Search for the cell housing the specified text and yield its [X, Y] center coordinate. 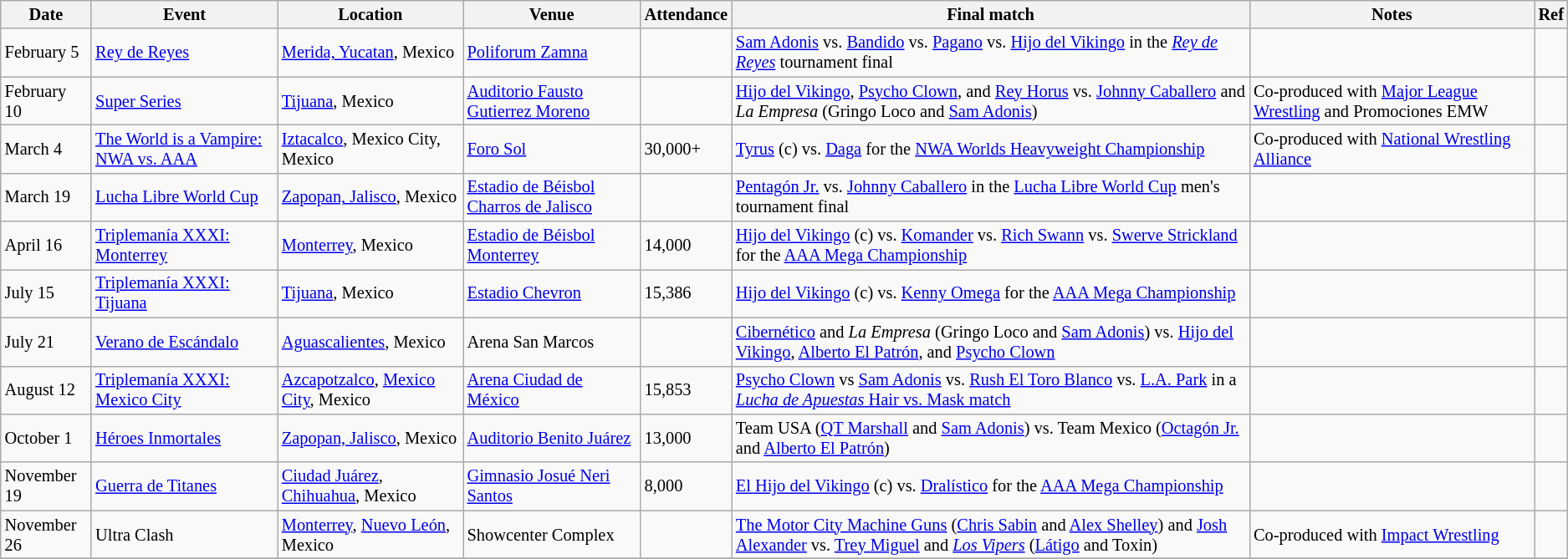
The Motor City Machine Guns (Chris Sabin and Alex Shelley) and Josh Alexander vs. Trey Miguel and Los Vipers (Látigo and Toxin) [990, 535]
Ref [1551, 14]
Pentagón Jr. vs. Johnny Caballero in the Lucha Libre World Cup men's tournament final [990, 197]
Notes [1392, 14]
Location [370, 14]
Sam Adonis vs. Bandido vs. Pagano vs. Hijo del Vikingo in the Rey de Reyes tournament final [990, 53]
Aguascalientes, Mexico [370, 342]
Merida, Yucatan, Mexico [370, 53]
Estadio de Béisbol Monterrey [552, 246]
November 19 [47, 486]
Hijo del Vikingo, Psycho Clown, and Rey Horus vs. Johnny Caballero and La Empresa (Gringo Loco and Sam Adonis) [990, 101]
Super Series [184, 101]
Team USA (QT Marshall and Sam Adonis) vs. Team Mexico (Octagón Jr. and Alberto El Patrón) [990, 438]
The World is a Vampire: NWA vs. AAA [184, 149]
15,386 [686, 293]
Ciudad Juárez, Chihuahua, Mexico [370, 486]
Iztacalco, Mexico City, Mexico [370, 149]
30,000+ [686, 149]
Final match [990, 14]
Showcenter Complex [552, 535]
Tyrus (c) vs. Daga for the NWA Worlds Heavyweight Championship [990, 149]
Monterrey, Nuevo León, Mexico [370, 535]
March 19 [47, 197]
Monterrey, Mexico [370, 246]
Arena Ciudad de México [552, 390]
Psycho Clown vs Sam Adonis vs. Rush El Toro Blanco vs. L.A. Park in a Lucha de Apuestas Hair vs. Mask match [990, 390]
Verano de Escándalo [184, 342]
Triplemanía XXXI: Mexico City [184, 390]
October 1 [47, 438]
Rey de Reyes [184, 53]
Héroes Inmortales [184, 438]
Date [47, 14]
Guerra de Titanes [184, 486]
Co-produced with National Wrestling Alliance [1392, 149]
Foro Sol [552, 149]
March 4 [47, 149]
Estadio Chevron [552, 293]
Venue [552, 14]
Event [184, 14]
November 26 [47, 535]
13,000 [686, 438]
Poliforum Zamna [552, 53]
Co-produced with Major League Wrestling and Promociones EMW [1392, 101]
July 15 [47, 293]
February 10 [47, 101]
Triplemanía XXXI: Monterrey [184, 246]
April 16 [47, 246]
Triplemanía XXXI: Tijuana [184, 293]
Azcapotzalco, Mexico City, Mexico [370, 390]
Ultra Clash [184, 535]
Co-produced with Impact Wrestling [1392, 535]
Hijo del Vikingo (c) vs. Komander vs. Rich Swann vs. Swerve Strickland for the AAA Mega Championship [990, 246]
El Hijo del Vikingo (c) vs. Dralístico for the AAA Mega Championship [990, 486]
February 5 [47, 53]
Lucha Libre World Cup [184, 197]
8,000 [686, 486]
14,000 [686, 246]
Gimnasio Josué Neri Santos [552, 486]
Auditorio Benito Juárez [552, 438]
Estadio de Béisbol Charros de Jalisco [552, 197]
Hijo del Vikingo (c) vs. Kenny Omega for the AAA Mega Championship [990, 293]
August 12 [47, 390]
July 21 [47, 342]
Cibernético and La Empresa (Gringo Loco and Sam Adonis) vs. Hijo del Vikingo, Alberto El Patrón, and Psycho Clown [990, 342]
Arena San Marcos [552, 342]
Auditorio Fausto Gutierrez Moreno [552, 101]
15,853 [686, 390]
Attendance [686, 14]
